Find where the given text appears and provide that cell's center as [x, y] coordinate. 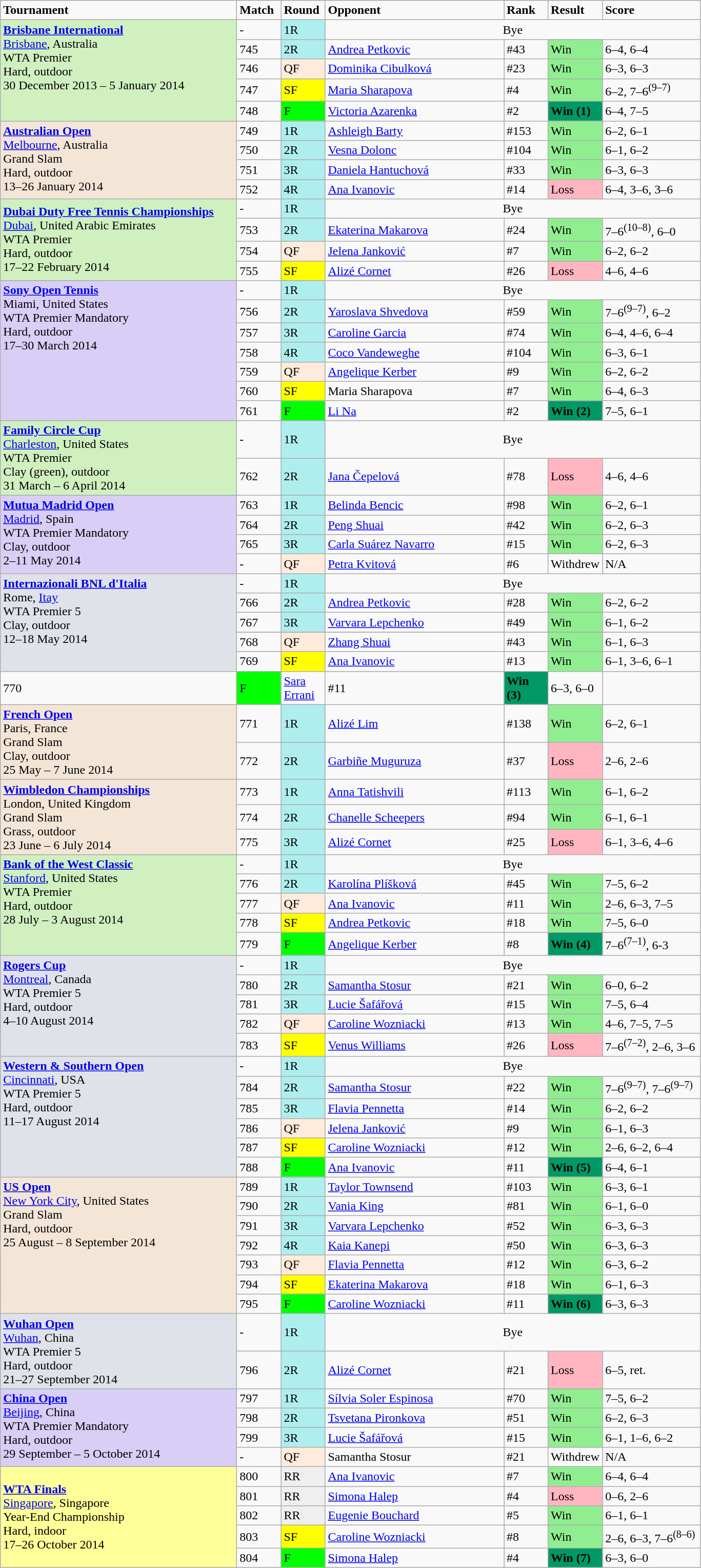
794 [259, 1284]
#6 [526, 564]
758 [259, 352]
#59 [526, 312]
Bank of the West Classic Stanford, United StatesWTA PremierHard, outdoor28 July – 3 August 2014 [119, 905]
Win (7) [575, 1558]
745 [259, 49]
7–6(10–8), 6–0 [651, 230]
#103 [526, 1187]
801 [259, 1496]
#78 [526, 477]
776 [259, 884]
2–6, 6–3, 7–5 [651, 903]
793 [259, 1265]
783 [259, 1045]
6–4, 4–6, 6–4 [651, 332]
761 [259, 410]
Yaroslava Shvedova [414, 312]
Chanelle Scheepers [414, 817]
795 [259, 1304]
Win (6) [575, 1304]
803 [259, 1537]
Sony Open Tennis Miami, United StatesWTA Premier MandatoryHard, outdoor17–30 March 2014 [119, 351]
Belinda Bencic [414, 505]
750 [259, 150]
6–5, ret. [651, 1370]
Mutua Madrid Open Madrid, SpainWTA Premier MandatoryClay, outdoor2–11 May 2014 [119, 535]
#42 [526, 525]
Internazionali BNL d'Italia Rome, ItayWTA Premier 5Clay, outdoor12–18 May 2014 [119, 622]
Dominika Cibulková [414, 69]
Match [259, 10]
753 [259, 230]
Venus Williams [414, 1045]
7–6(9–7), 6–2 [651, 312]
6–1, 3–6, 4–6 [651, 842]
Zhang Shuai [414, 642]
Win (2) [575, 410]
Carla Suárez Navarro [414, 544]
US Open New York City, United StatesGrand SlamHard, outdoor25 August – 8 September 2014 [119, 1245]
775 [259, 842]
804 [259, 1558]
Victoria Azarenka [414, 111]
799 [259, 1437]
#50 [526, 1245]
Tsvetana Pironkova [414, 1418]
798 [259, 1418]
780 [259, 985]
#49 [526, 622]
Karolína Plíšková [414, 884]
#5 [526, 1516]
770 [119, 688]
755 [259, 271]
746 [259, 69]
754 [259, 251]
Wuhan Open Wuhan, ChinaWTA Premier 5Hard, outdoor21–27 September 2014 [119, 1351]
#52 [526, 1226]
#138 [526, 723]
6–1, 3–6, 6–1 [651, 661]
767 [259, 622]
Tournament [119, 10]
6–2, 7–6(9–7) [651, 90]
7–6(9–7), 7–6(9–7) [651, 1088]
748 [259, 111]
763 [259, 505]
#22 [526, 1088]
Kaia Kanepi [414, 1245]
784 [259, 1088]
WTA Finals Singapore, SingaporeYear-End ChampionshipHard, indoor17–26 October 2014 [119, 1518]
China Open Beijing, ChinaWTA Premier MandatoryHard, outdoor29 September – 5 October 2014 [119, 1427]
790 [259, 1206]
792 [259, 1245]
#98 [526, 505]
Win (4) [575, 944]
Vesna Dolonc [414, 150]
797 [259, 1398]
6–1, 6–0 [651, 1206]
Sara Errani [303, 688]
752 [259, 189]
778 [259, 923]
Rogers Cup Montreal, CanadaWTA Premier 5Hard, outdoor4–10 August 2014 [119, 1006]
751 [259, 170]
Brisbane International Brisbane, AustraliaWTA PremierHard, outdoor30 December 2013 – 5 January 2014 [119, 71]
759 [259, 371]
781 [259, 1004]
Jana Čepelová [414, 477]
6–3, 6–2 [651, 1265]
Anna Tatishvili [414, 792]
786 [259, 1128]
796 [259, 1370]
#94 [526, 817]
#153 [526, 131]
791 [259, 1226]
Win (5) [575, 1167]
757 [259, 332]
6–4, 6–1 [651, 1167]
769 [259, 661]
747 [259, 90]
Rank [526, 10]
#37 [526, 760]
Western & Southern Open Cincinnati, USAWTA Premier 5Hard, outdoor11–17 August 2014 [119, 1116]
779 [259, 944]
Coco Vandeweghe [414, 352]
765 [259, 544]
#74 [526, 332]
789 [259, 1187]
Peng Shuai [414, 525]
2–6, 6–3, 7–6(8–6) [651, 1537]
Taylor Townsend [414, 1187]
788 [259, 1167]
#23 [526, 69]
#70 [526, 1398]
#81 [526, 1206]
#45 [526, 884]
0–6, 2–6 [651, 1496]
6–4, 6–3 [651, 391]
787 [259, 1148]
7–5, 6–4 [651, 1004]
Win (1) [575, 111]
6–0, 6–2 [651, 985]
Opponent [414, 10]
762 [259, 477]
760 [259, 391]
Result [575, 10]
Dubai Duty Free Tennis Championships Dubai, United Arabic EmiratesWTA PremierHard, outdoor17–22 February 2014 [119, 240]
777 [259, 903]
Win (3) [526, 688]
768 [259, 642]
771 [259, 723]
2–6, 6–2, 6–4 [651, 1148]
773 [259, 792]
Family Circle Cup Charleston, United StatesWTA PremierClay (green), outdoor31 March – 6 April 2014 [119, 458]
785 [259, 1109]
800 [259, 1477]
French Open Paris, FranceGrand SlamClay, outdoor25 May – 7 June 2014 [119, 742]
#24 [526, 230]
764 [259, 525]
2–6, 2–6 [651, 760]
7–5, 6–1 [651, 410]
Daniela Hantuchová [414, 170]
Round [303, 10]
Wimbledon Championships London, United KingdomGrand SlamGrass, outdoor23 June – 6 July 2014 [119, 817]
7–6(7–1), 6-3 [651, 944]
Caroline Garcia [414, 332]
Sílvia Soler Espinosa [414, 1398]
782 [259, 1024]
7–6(7–2), 2–6, 3–6 [651, 1045]
Li Na [414, 410]
Petra Kvitová [414, 564]
6–4, 7–5 [651, 111]
6–4, 3–6, 3–6 [651, 189]
772 [259, 760]
802 [259, 1516]
Ashleigh Barty [414, 131]
Garbiñe Muguruza [414, 760]
749 [259, 131]
#28 [526, 603]
#25 [526, 842]
756 [259, 312]
Vania King [414, 1206]
6–1, 1–6, 6–2 [651, 1437]
#33 [526, 170]
Eugenie Bouchard [414, 1516]
Score [651, 10]
Alizé Lim [414, 723]
766 [259, 603]
4–6, 7–5, 7–5 [651, 1024]
Australian Open Melbourne, AustraliaGrand SlamHard, outdoor13–26 January 2014 [119, 160]
774 [259, 817]
#51 [526, 1418]
#113 [526, 792]
7–5, 6–0 [651, 923]
